Capture the cell that displays the provided text and extract its (X, Y) central coordinate. 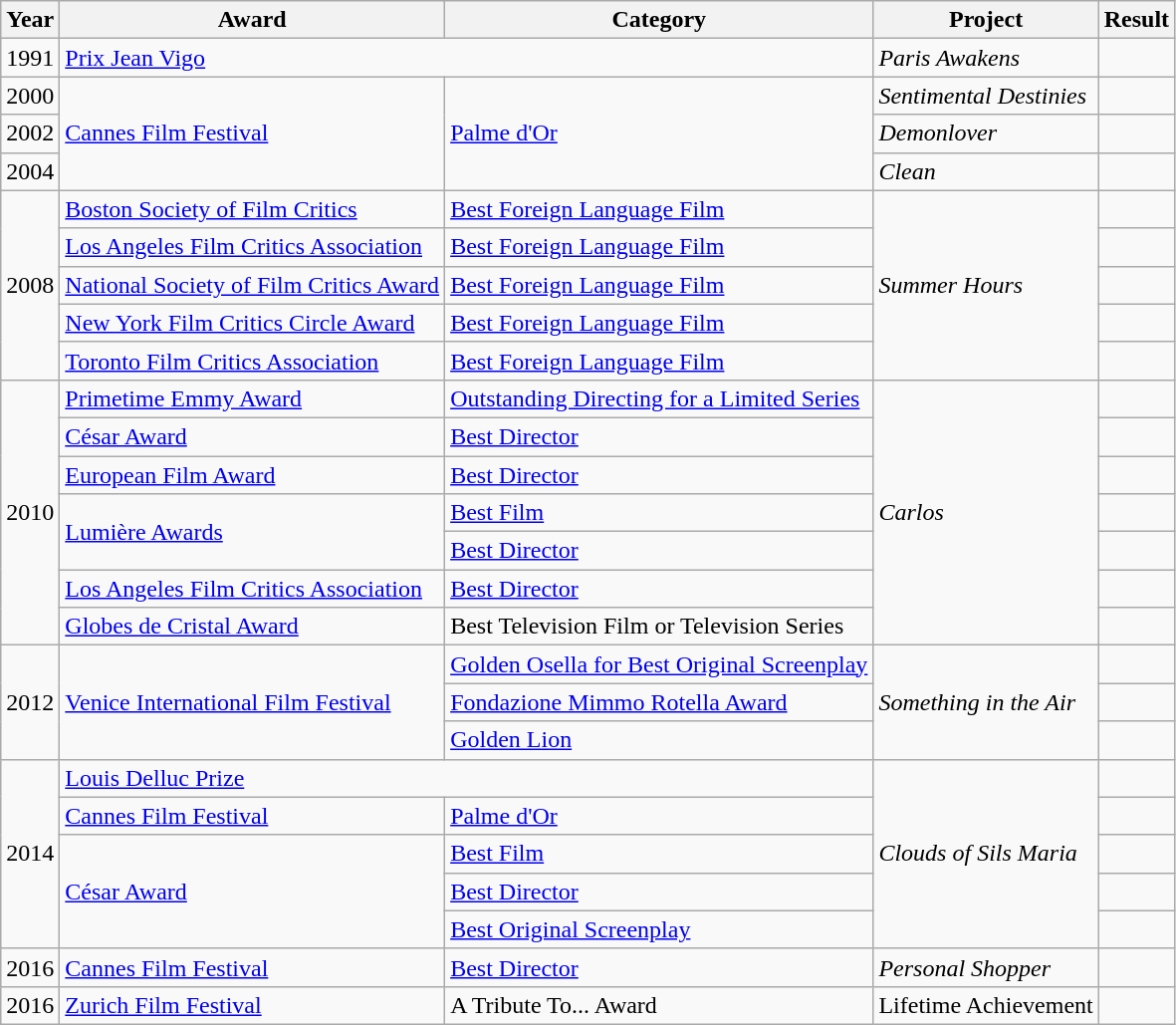
Venice International Film Festival (253, 702)
2012 (30, 702)
2008 (30, 285)
Golden Osella for Best Original Screenplay (659, 664)
Zurich Film Festival (253, 1005)
European Film Award (253, 475)
Something in the Air (986, 702)
Personal Shopper (986, 967)
Boston Society of Film Critics (253, 209)
Result (1136, 20)
Project (986, 20)
Category (659, 20)
2000 (30, 96)
Primetime Emmy Award (253, 398)
Best Original Screenplay (659, 929)
A Tribute To... Award (659, 1005)
Year (30, 20)
Fondazione Mimmo Rotella Award (659, 702)
Sentimental Destinies (986, 96)
Best Television Film or Television Series (659, 627)
Demonlover (986, 133)
2002 (30, 133)
Prix Jean Vigo (466, 58)
Louis Delluc Prize (466, 778)
2010 (30, 512)
Lumière Awards (253, 532)
Lifetime Achievement (986, 1005)
Golden Lion (659, 740)
Globes de Cristal Award (253, 627)
2014 (30, 854)
Award (253, 20)
Paris Awakens (986, 58)
Carlos (986, 512)
New York Film Critics Circle Award (253, 323)
Outstanding Directing for a Limited Series (659, 398)
Toronto Film Critics Association (253, 361)
1991 (30, 58)
National Society of Film Critics Award (253, 285)
Clean (986, 171)
Summer Hours (986, 285)
Clouds of Sils Maria (986, 854)
2004 (30, 171)
